Capture the cell that displays the provided text and extract its (X, Y) central coordinate. 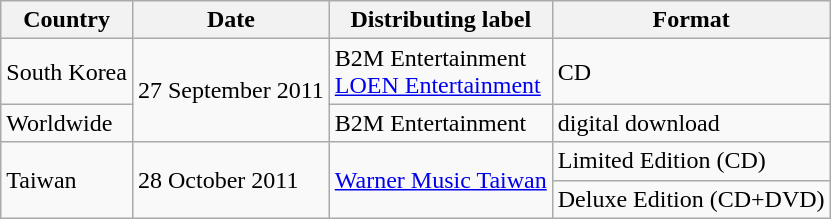
Country (67, 20)
Warner Music Taiwan (440, 180)
Limited Edition (CD) (691, 161)
B2M EntertainmentLOEN Entertainment (440, 72)
Taiwan (67, 180)
Format (691, 20)
B2M Entertainment (440, 123)
Date (230, 20)
27 September 2011 (230, 90)
28 October 2011 (230, 180)
CD (691, 72)
Deluxe Edition (CD+DVD) (691, 199)
digital download (691, 123)
Distributing label (440, 20)
Worldwide (67, 123)
South Korea (67, 72)
